Capture the cell that displays the provided text and extract its [x, y] central coordinate. 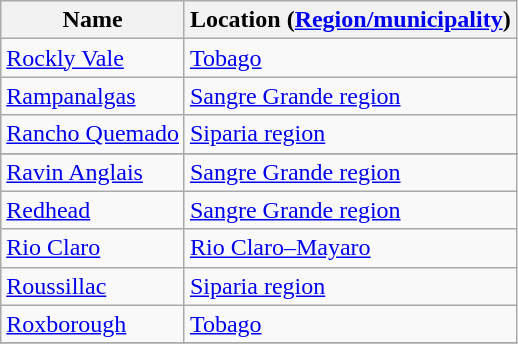
Rancho Quemado [93, 134]
Redhead [93, 210]
Roussillac [93, 286]
Roxborough [93, 324]
Rampanalgas [93, 96]
Location (Region/municipality) [350, 20]
Rio Claro [93, 248]
Rio Claro–Mayaro [350, 248]
Ravin Anglais [93, 172]
Name [93, 20]
Rockly Vale [93, 58]
